Extract the [X, Y] coordinate from the center of the cell holding the provided text.  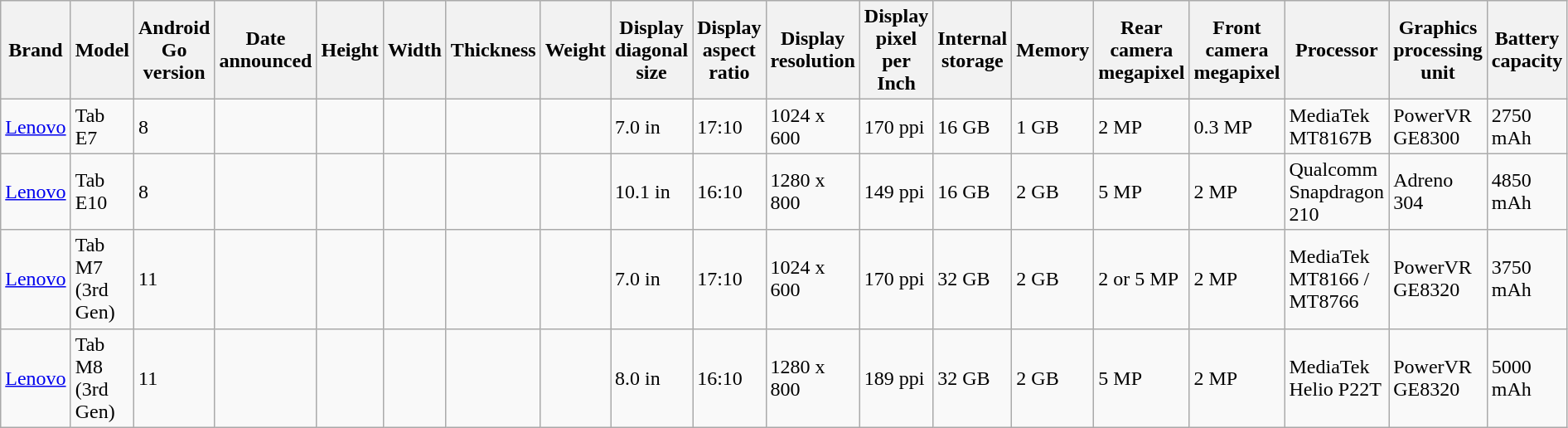
MediaTek MT8167B [1337, 126]
Android Go version [174, 50]
Weight [575, 50]
Adreno 304 [1439, 192]
3750 mAh [1527, 279]
Date announced [265, 50]
5000 mAh [1527, 378]
2750 mAh [1527, 126]
189 ppi [896, 378]
1 GB [1053, 126]
Display pixel per Inch [896, 50]
Front camera megapixel [1236, 50]
Qualcomm Snapdragon 210 [1337, 192]
Width [414, 50]
Display aspect ratio [729, 50]
Thickness [493, 50]
Model [102, 50]
MediaTek MT8166 / MT8766 [1337, 279]
Height [350, 50]
Display diagonal size [651, 50]
MediaTek Helio P22T [1337, 378]
Memory [1053, 50]
Battery capacity [1527, 50]
149 ppi [896, 192]
Rear camera megapixel [1142, 50]
2 or 5 MP [1142, 279]
Internal storage [973, 50]
Display resolution [812, 50]
Tab M7 (3rd Gen) [102, 279]
4850 mAh [1527, 192]
10.1 in [651, 192]
0.3 MP [1236, 126]
PowerVR GE8300 [1439, 126]
Brand [36, 50]
8.0 in [651, 378]
Tab M8 (3rd Gen) [102, 378]
Tab E10 [102, 192]
Tab E7 [102, 126]
Processor [1337, 50]
Graphics processing unit [1439, 50]
